Identify which cell holds the provided text, then report its [x, y] central coordinate. 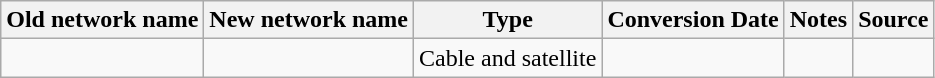
New network name [309, 20]
Cable and satellite [508, 58]
Notes [818, 20]
Old network name [102, 20]
Conversion Date [693, 20]
Source [894, 20]
Type [508, 20]
